Extract the (X, Y) coordinate from the center of the cell holding the provided text.  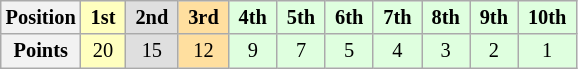
3rd (203, 17)
5 (349, 51)
2 (494, 51)
20 (104, 51)
1 (547, 51)
Points (41, 51)
1st (104, 17)
4 (397, 51)
6th (349, 17)
4th (253, 17)
8th (446, 17)
10th (547, 17)
5th (301, 17)
Position (41, 17)
9 (253, 51)
7th (397, 17)
3 (446, 51)
15 (152, 51)
7 (301, 51)
2nd (152, 17)
9th (494, 17)
12 (203, 51)
